Provide the [X, Y] coordinate of the cell's center where the given text is located.  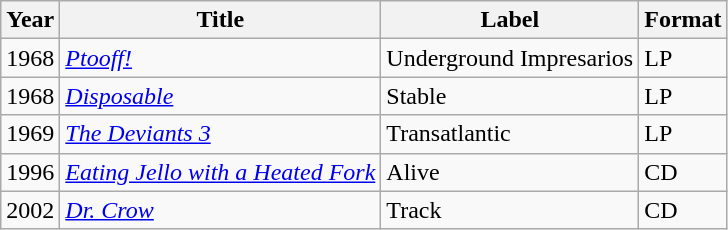
1969 [30, 134]
2002 [30, 210]
Disposable [220, 96]
Transatlantic [510, 134]
1996 [30, 172]
The Deviants 3 [220, 134]
Eating Jello with a Heated Fork [220, 172]
Alive [510, 172]
Underground Impresarios [510, 58]
Track [510, 210]
Format [683, 20]
Dr. Crow [220, 210]
Stable [510, 96]
Year [30, 20]
Title [220, 20]
Ptooff! [220, 58]
Label [510, 20]
